From the cell containing the given text, extract its center point as (x, y) coordinate. 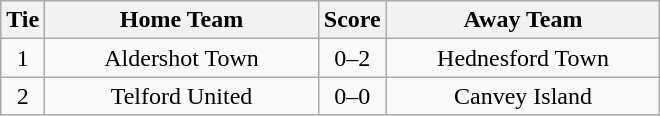
Away Team (523, 20)
0–0 (352, 96)
1 (23, 58)
Canvey Island (523, 96)
2 (23, 96)
Tie (23, 20)
Aldershot Town (182, 58)
Score (352, 20)
Hednesford Town (523, 58)
0–2 (352, 58)
Home Team (182, 20)
Telford United (182, 96)
